Return (x, y) of the center of cell containing provided text 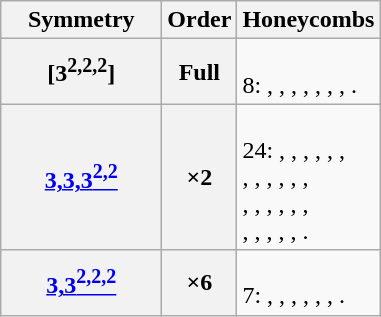
Symmetry (82, 20)
24: , , , , , ,, , , , , ,, , , , , ,, , , , , . (308, 177)
8: , , , , , , , . (308, 72)
3,32,2,2 (82, 282)
Full (200, 72)
×2 (200, 177)
7: , , , , , , . (308, 282)
×6 (200, 282)
3,3,32,2 (82, 177)
Honeycombs (308, 20)
Order (200, 20)
[32,2,2] (82, 72)
